Return the (X, Y) coordinate for the center point of the cell that contains the specified text.  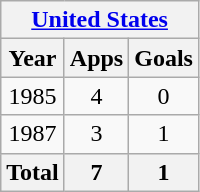
3 (96, 134)
1985 (33, 96)
Goals (164, 58)
4 (96, 96)
0 (164, 96)
United States (100, 20)
7 (96, 172)
Apps (96, 58)
1987 (33, 134)
Total (33, 172)
Year (33, 58)
